Extract the [x, y] coordinate from the center of the cell holding the provided text.  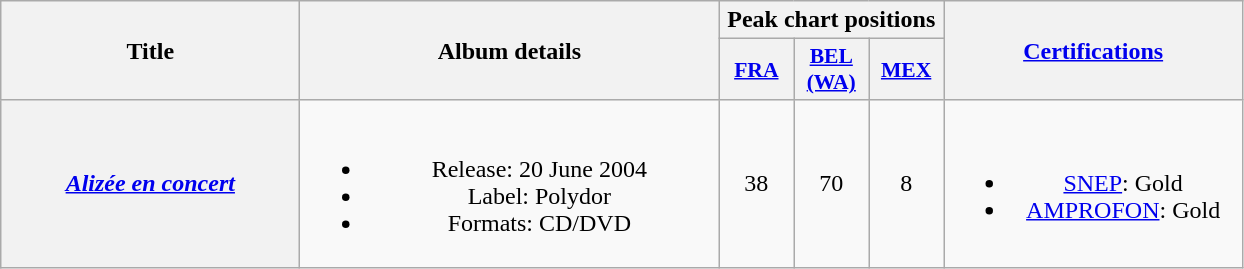
FRA [756, 70]
Peak chart positions [832, 20]
Release: 20 June 2004Label: PolydorFormats: CD/DVD [510, 184]
38 [756, 184]
Title [150, 50]
SNEP: GoldAMPROFON: Gold [1094, 184]
70 [832, 184]
BEL (WA) [832, 70]
Alizée en concert [150, 184]
Album details [510, 50]
8 [906, 184]
Certifications [1094, 50]
MEX [906, 70]
